Capture the cell that displays the provided text and extract its (x, y) central coordinate. 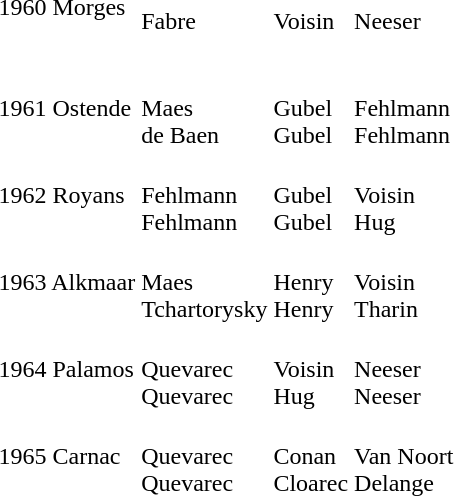
Maesde Baen (204, 108)
FehlmannFehlmann (204, 195)
MaesTchartorysky (204, 282)
HenryHenry (311, 282)
VoisinHug (311, 369)
QuevarecQuevarec (204, 369)
